Pinpoint the cell where the given text exists, returning its [X, Y] midpoint coordinate. 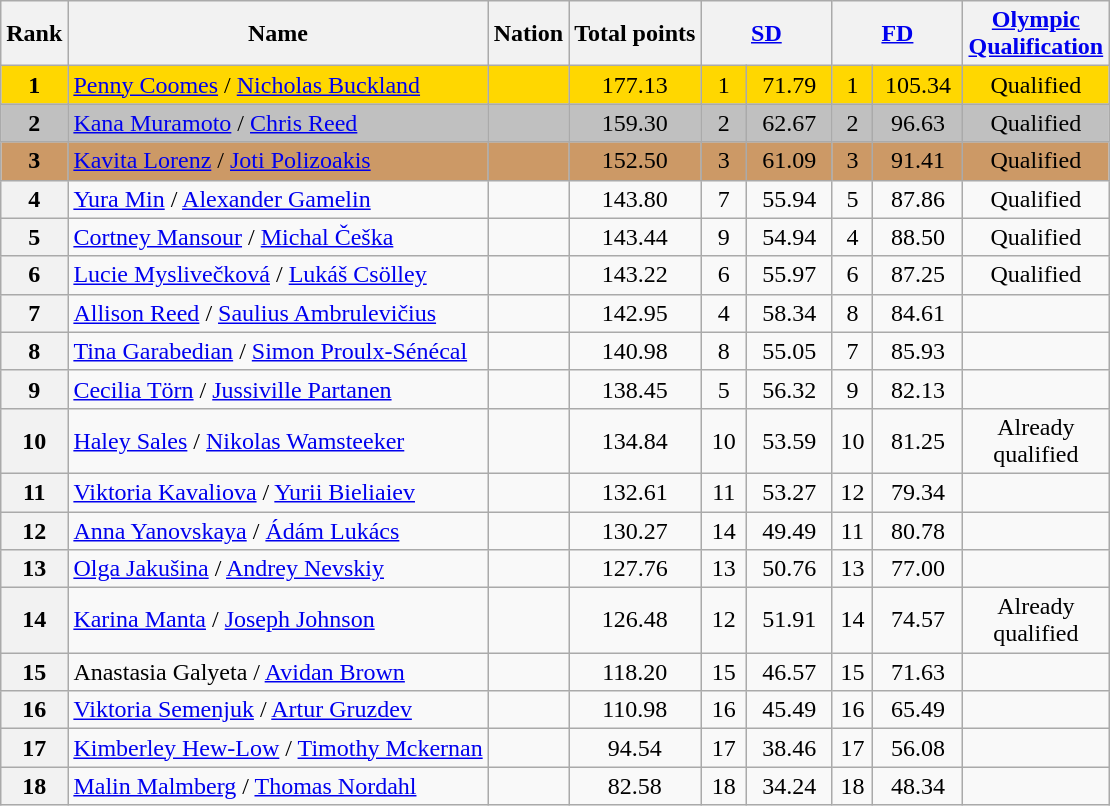
87.25 [918, 275]
94.54 [635, 748]
Kavita Lorenz / Joti Polizoakis [278, 161]
71.79 [790, 85]
61.09 [790, 161]
84.61 [918, 313]
58.34 [790, 313]
79.34 [918, 492]
56.08 [918, 748]
87.86 [918, 199]
130.27 [635, 531]
Allison Reed / Saulius Ambrulevičius [278, 313]
96.63 [918, 123]
143.22 [635, 275]
62.67 [790, 123]
127.76 [635, 569]
Karina Manta / Joseph Johnson [278, 620]
82.13 [918, 389]
Rank [34, 34]
55.97 [790, 275]
Kana Muramoto / Chris Reed [278, 123]
54.94 [790, 237]
55.05 [790, 351]
53.59 [790, 440]
Anastasia Galyeta / Avidan Brown [278, 672]
71.63 [918, 672]
140.98 [635, 351]
132.61 [635, 492]
Kimberley Hew-Low / Timothy Mckernan [278, 748]
Name [278, 34]
Olga Jakušina / Andrey Nevskiy [278, 569]
56.32 [790, 389]
85.93 [918, 351]
Anna Yanovskaya / Ádám Lukács [278, 531]
Total points [635, 34]
45.49 [790, 710]
Nation [528, 34]
Lucie Myslivečková / Lukáš Csölley [278, 275]
Olympic Qualification [1036, 34]
82.58 [635, 786]
177.13 [635, 85]
91.41 [918, 161]
Cecilia Törn / Jussiville Partanen [278, 389]
143.80 [635, 199]
SD [766, 34]
80.78 [918, 531]
46.57 [790, 672]
50.76 [790, 569]
53.27 [790, 492]
51.91 [790, 620]
Cortney Mansour / Michal Češka [278, 237]
142.95 [635, 313]
74.57 [918, 620]
65.49 [918, 710]
138.45 [635, 389]
Haley Sales / Nikolas Wamsteeker [278, 440]
143.44 [635, 237]
38.46 [790, 748]
81.25 [918, 440]
134.84 [635, 440]
FD [898, 34]
110.98 [635, 710]
55.94 [790, 199]
49.49 [790, 531]
Yura Min / Alexander Gamelin [278, 199]
48.34 [918, 786]
105.34 [918, 85]
Malin Malmberg / Thomas Nordahl [278, 786]
152.50 [635, 161]
Viktoria Semenjuk / Artur Gruzdev [278, 710]
159.30 [635, 123]
77.00 [918, 569]
Viktoria Kavaliova / Yurii Bieliaiev [278, 492]
88.50 [918, 237]
34.24 [790, 786]
Tina Garabedian / Simon Proulx-Sénécal [278, 351]
126.48 [635, 620]
118.20 [635, 672]
Penny Coomes / Nicholas Buckland [278, 85]
